For the text-containing cell, return its midpoint in [X, Y] coordinate format. 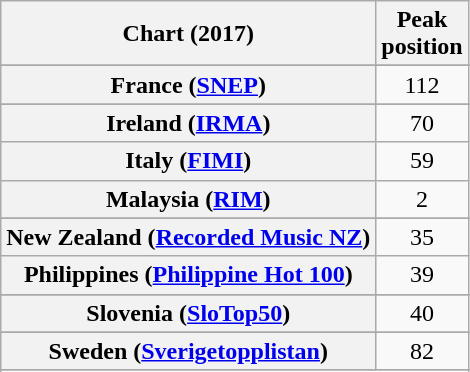
82 [422, 351]
France (SNEP) [188, 85]
Ireland (IRMA) [188, 123]
Chart (2017) [188, 34]
Malaysia (RIM) [188, 199]
Sweden (Sverigetopplistan) [188, 351]
112 [422, 85]
59 [422, 161]
35 [422, 237]
Italy (FIMI) [188, 161]
70 [422, 123]
2 [422, 199]
40 [422, 313]
39 [422, 275]
Slovenia (SloTop50) [188, 313]
Peakposition [422, 34]
New Zealand (Recorded Music NZ) [188, 237]
Philippines (Philippine Hot 100) [188, 275]
